Determine the [x, y] coordinate at the center of the cell enclosing the given text.  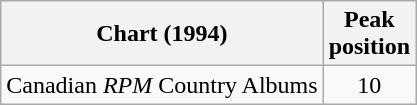
Peakposition [369, 34]
Canadian RPM Country Albums [162, 85]
Chart (1994) [162, 34]
10 [369, 85]
